Identify which cell holds the provided text, then report its (X, Y) central coordinate. 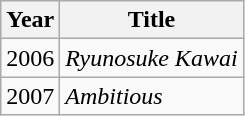
Year (30, 20)
Ryunosuke Kawai (152, 58)
Ambitious (152, 96)
2006 (30, 58)
2007 (30, 96)
Title (152, 20)
